Scan for the cell matching the given text and deliver its [x, y] coordinate at center. 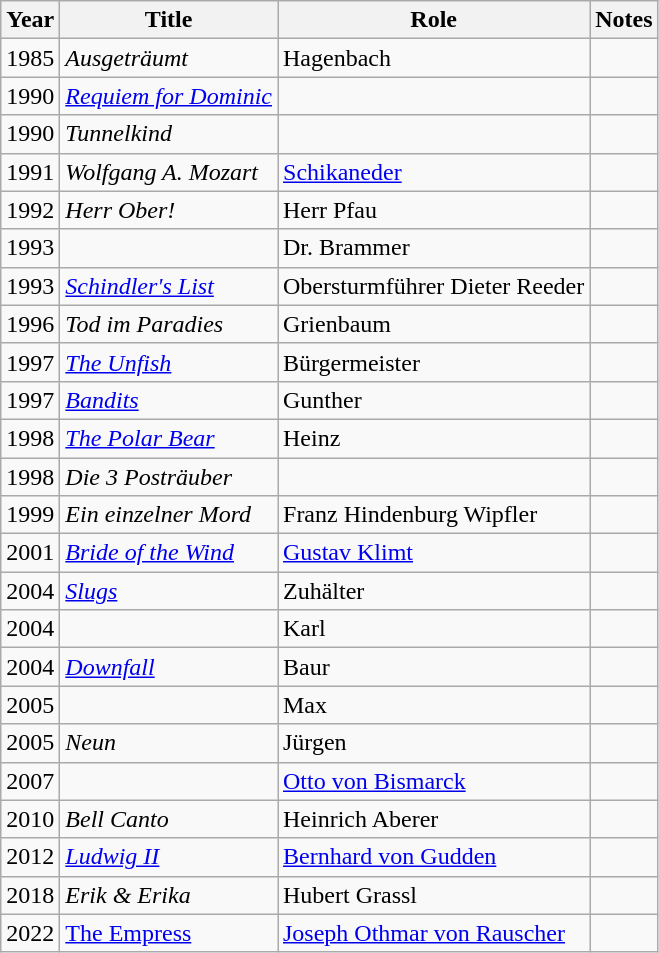
2007 [30, 781]
Bandits [169, 400]
Franz Hindenburg Wipfler [434, 515]
Otto von Bismarck [434, 781]
Slugs [169, 591]
Dr. Brammer [434, 248]
The Empress [169, 933]
1991 [30, 172]
Gustav Klimt [434, 553]
Obersturmführer Dieter Reeder [434, 286]
Joseph Othmar von Rauscher [434, 933]
Bernhard von Gudden [434, 857]
Die 3 Posträuber [169, 477]
Schindler's List [169, 286]
1992 [30, 210]
Zuhälter [434, 591]
Grienbaum [434, 324]
2022 [30, 933]
Tunnelkind [169, 134]
Tod im Paradies [169, 324]
Herr Ober! [169, 210]
2018 [30, 895]
Notes [624, 20]
Jürgen [434, 743]
Gunther [434, 400]
1999 [30, 515]
The Polar Bear [169, 438]
Bell Canto [169, 819]
Hubert Grassl [434, 895]
Role [434, 20]
Bride of the Wind [169, 553]
The Unfish [169, 362]
Ludwig II [169, 857]
Karl [434, 629]
Neun [169, 743]
Requiem for Dominic [169, 96]
1996 [30, 324]
Downfall [169, 667]
Wolfgang A. Mozart [169, 172]
Heinz [434, 438]
Schikaneder [434, 172]
Herr Pfau [434, 210]
2001 [30, 553]
1985 [30, 58]
Ausgeträumt [169, 58]
Baur [434, 667]
Title [169, 20]
2012 [30, 857]
Ein einzelner Mord [169, 515]
Bürgermeister [434, 362]
Erik & Erika [169, 895]
2010 [30, 819]
Hagenbach [434, 58]
Heinrich Aberer [434, 819]
Max [434, 705]
Year [30, 20]
